Identify which cell holds the provided text, then report its (X, Y) central coordinate. 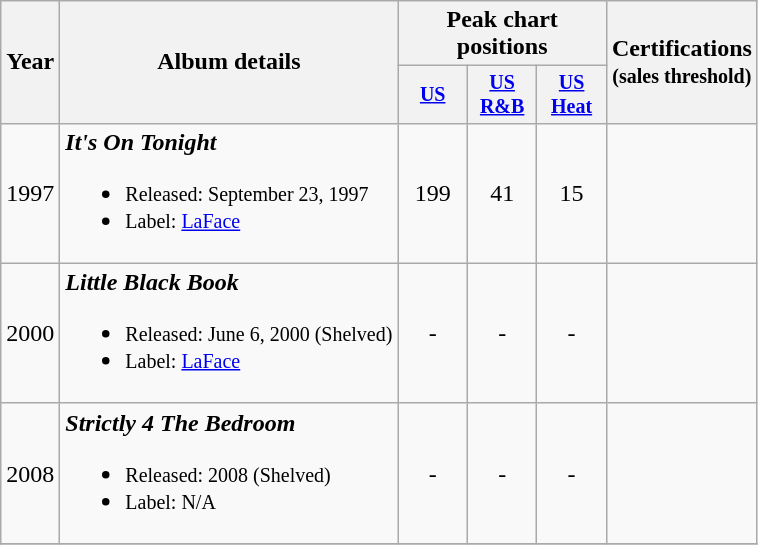
Little Black BookReleased: June 6, 2000 (Shelved)Label: LaFace (229, 333)
Album details (229, 62)
It's On TonightReleased: September 23, 1997Label: LaFace (229, 193)
Strictly 4 The BedroomReleased: 2008 (Shelved)Label: N/A (229, 473)
15 (572, 193)
Peak chart positions (502, 34)
41 (502, 193)
2000 (30, 333)
US (432, 94)
USHeat (572, 94)
USR&B (502, 94)
Year (30, 62)
1997 (30, 193)
2008 (30, 473)
Certifications(sales threshold) (682, 62)
199 (432, 193)
